Pinpoint the cell where the given text exists, returning its (X, Y) midpoint coordinate. 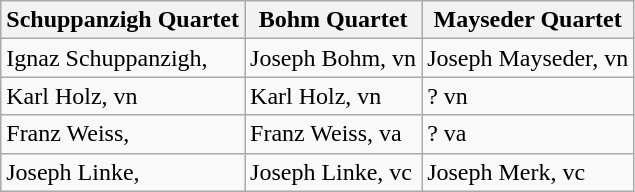
Joseph Linke, (123, 172)
Bohm Quartet (334, 20)
Joseph Mayseder, vn (528, 58)
Joseph Merk, vc (528, 172)
Joseph Bohm, vn (334, 58)
Mayseder Quartet (528, 20)
Franz Weiss, va (334, 134)
? va (528, 134)
Joseph Linke, vc (334, 172)
Schuppanzigh Quartet (123, 20)
Franz Weiss, (123, 134)
? vn (528, 96)
Ignaz Schuppanzigh, (123, 58)
